Capture the cell that displays the provided text and extract its (X, Y) central coordinate. 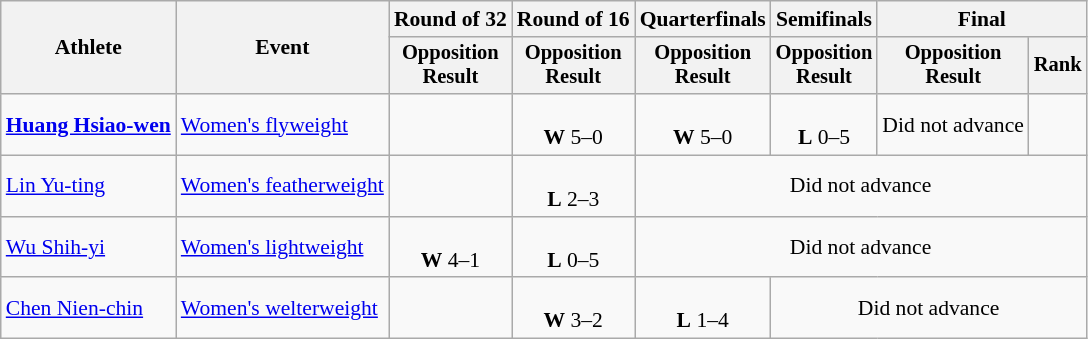
Lin Yu-ting (88, 186)
Wu Shih-yi (88, 248)
Event (282, 48)
Quarterfinals (703, 19)
Final (982, 19)
Rank (1058, 66)
Round of 16 (574, 19)
L 1–4 (703, 308)
Women's welterweight (282, 308)
Athlete (88, 48)
Semifinals (824, 19)
Round of 32 (450, 19)
Women's flyweight (282, 124)
Women's lightweight (282, 248)
Chen Nien-chin (88, 308)
W 4–1 (450, 248)
Huang Hsiao-wen (88, 124)
W 3–2 (574, 308)
L 2–3 (574, 186)
Women's featherweight (282, 186)
